Extract the (x, y) coordinate from the center of the cell holding the provided text.  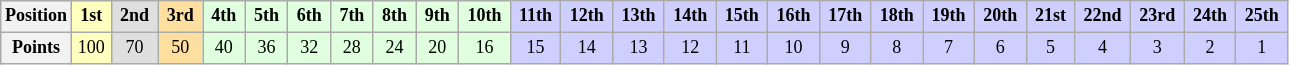
15 (536, 48)
24 (394, 48)
7 (949, 48)
Points (36, 48)
70 (134, 48)
6th (310, 16)
4th (224, 16)
15th (742, 16)
10th (485, 16)
12 (690, 48)
22nd (1103, 16)
20 (438, 48)
1st (91, 16)
19th (949, 16)
18th (897, 16)
32 (310, 48)
3 (1157, 48)
17th (845, 16)
5 (1050, 48)
14 (587, 48)
16th (794, 16)
2 (1210, 48)
1 (1262, 48)
14th (690, 16)
40 (224, 48)
36 (266, 48)
20th (1000, 16)
7th (352, 16)
3rd (180, 16)
10 (794, 48)
2nd (134, 16)
21st (1050, 16)
13th (639, 16)
8 (897, 48)
9th (438, 16)
13 (639, 48)
8th (394, 16)
16 (485, 48)
50 (180, 48)
24th (1210, 16)
11th (536, 16)
4 (1103, 48)
100 (91, 48)
28 (352, 48)
6 (1000, 48)
5th (266, 16)
23rd (1157, 16)
12th (587, 16)
Position (36, 16)
9 (845, 48)
11 (742, 48)
25th (1262, 16)
